Output the [x, y] coordinate of the center of the cell containing the given text.  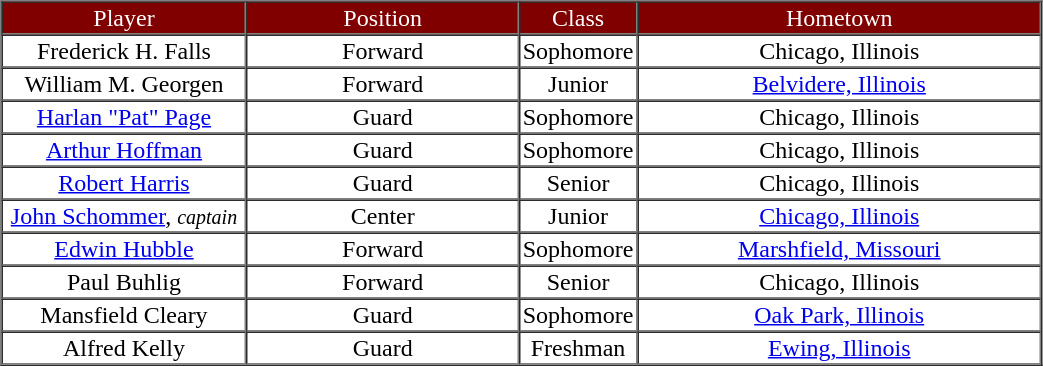
Arthur Hoffman [124, 150]
Harlan "Pat" Page [124, 116]
Marshfield, Missouri [839, 248]
Alfred Kelly [124, 348]
William M. Georgen [124, 84]
Paul Buhlig [124, 282]
Position [382, 18]
Ewing, Illinois [839, 348]
John Schommer, captain [124, 216]
Robert Harris [124, 182]
Oak Park, Illinois [839, 314]
Edwin Hubble [124, 248]
Player [124, 18]
Mansfield Cleary [124, 314]
Center [382, 216]
Class [578, 18]
Freshman [578, 348]
Frederick H. Falls [124, 50]
Belvidere, Illinois [839, 84]
Hometown [839, 18]
